Return the [x, y] coordinate for the center point of the cell that contains the specified text.  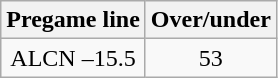
53 [210, 58]
Pregame line [74, 20]
Over/under [210, 20]
ALCN –15.5 [74, 58]
